Determine the [X, Y] coordinate at the center of the cell enclosing the given text.  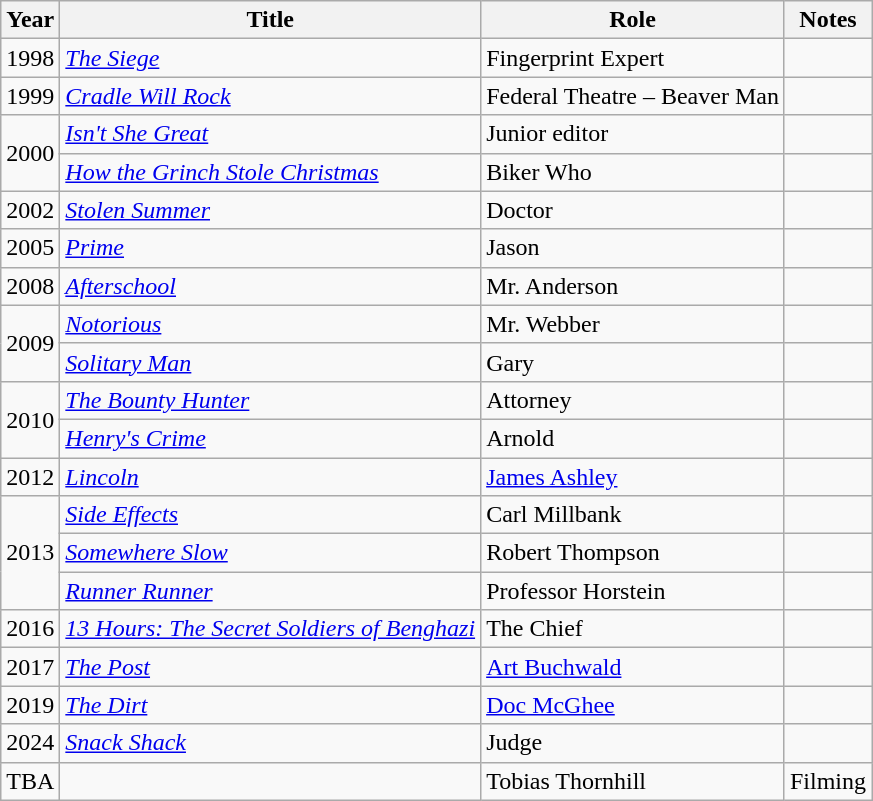
2019 [30, 705]
Federal Theatre – Beaver Man [633, 96]
1999 [30, 96]
Lincoln [270, 477]
Junior editor [633, 134]
Stolen Summer [270, 210]
2016 [30, 629]
Jason [633, 248]
13 Hours: The Secret Soldiers of Benghazi [270, 629]
The Chief [633, 629]
Tobias Thornhill [633, 781]
Filming [828, 781]
2012 [30, 477]
How the Grinch Stole Christmas [270, 172]
Side Effects [270, 515]
Doc McGhee [633, 705]
Doctor [633, 210]
Solitary Man [270, 362]
Title [270, 20]
Carl Millbank [633, 515]
2017 [30, 667]
Notorious [270, 324]
Afterschool [270, 286]
Judge [633, 743]
Art Buchwald [633, 667]
2008 [30, 286]
Fingerprint Expert [633, 58]
The Bounty Hunter [270, 400]
James Ashley [633, 477]
Prime [270, 248]
2010 [30, 419]
2002 [30, 210]
2000 [30, 153]
Runner Runner [270, 591]
Isn't She Great [270, 134]
2009 [30, 343]
1998 [30, 58]
Biker Who [633, 172]
Attorney [633, 400]
Professor Horstein [633, 591]
The Siege [270, 58]
The Post [270, 667]
Cradle Will Rock [270, 96]
Role [633, 20]
The Dirt [270, 705]
Mr. Webber [633, 324]
Mr. Anderson [633, 286]
TBA [30, 781]
Arnold [633, 438]
2013 [30, 553]
Year [30, 20]
Robert Thompson [633, 553]
2024 [30, 743]
Somewhere Slow [270, 553]
Henry's Crime [270, 438]
Notes [828, 20]
Gary [633, 362]
2005 [30, 248]
Snack Shack [270, 743]
